Capture the cell that displays the provided text and extract its (X, Y) central coordinate. 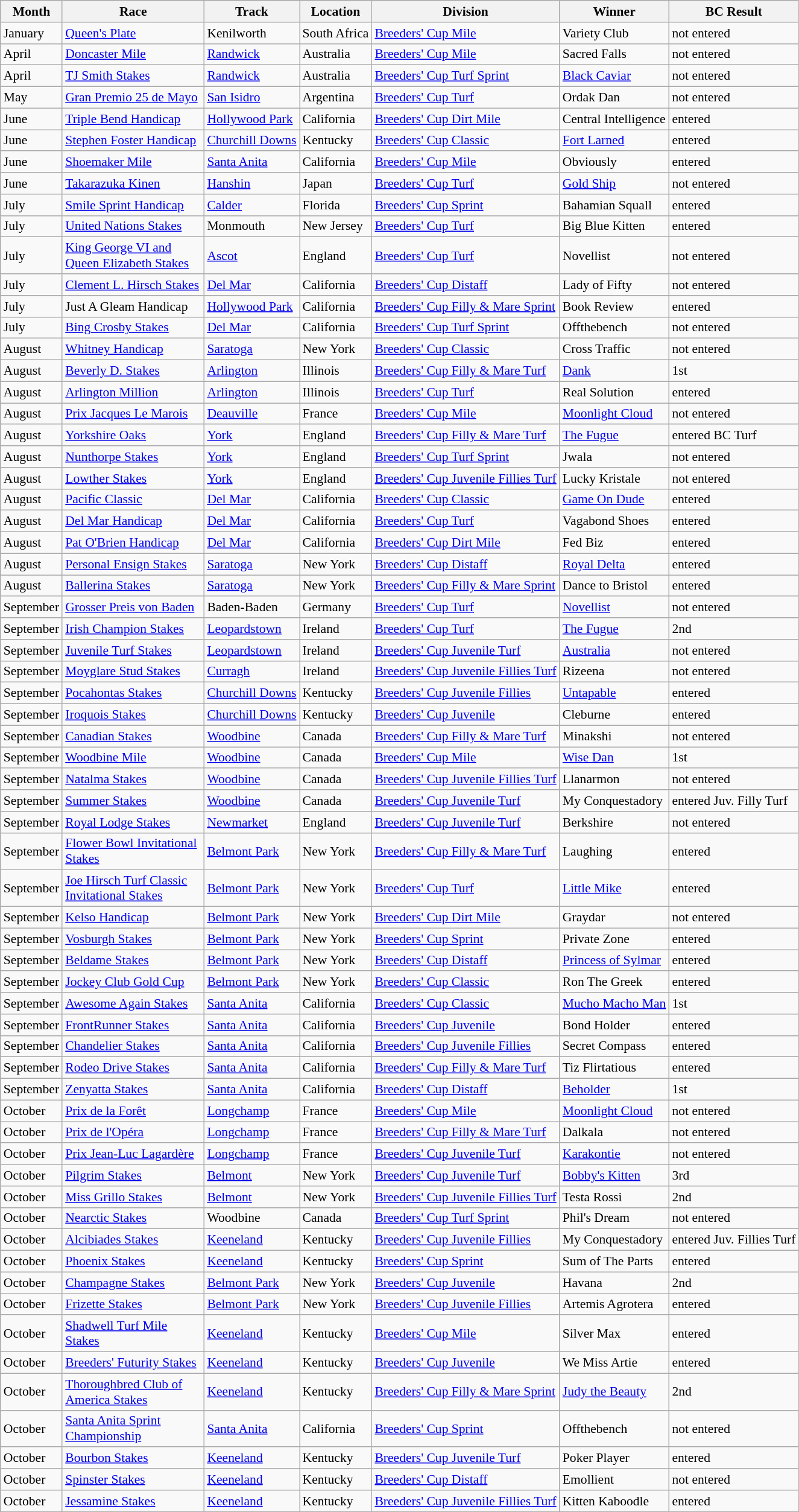
Rizeena (614, 672)
Kelso Handicap (133, 918)
Silver Max (614, 1333)
Dank (614, 371)
New Jersey (336, 226)
Takarazuka Kinen (133, 183)
Flower Bowl Invitational Stakes (133, 851)
Month (31, 11)
Division (466, 11)
Private Zone (614, 939)
Jessamine Stakes (133, 1501)
Bourbon Stakes (133, 1458)
Emollient (614, 1479)
entered Juv. Filly Turf (733, 801)
Bahamian Squall (614, 205)
TJ Smith Stakes (133, 76)
Pat O'Brien Handicap (133, 543)
Lady of Fifty (614, 285)
Japan (336, 183)
Vosburgh Stakes (133, 939)
Bing Crosby Stakes (133, 328)
Yorkshire Oaks (133, 436)
Fed Biz (614, 543)
May (31, 98)
Karakontie (614, 1154)
Shoemaker Mile (133, 162)
Awesome Again Stakes (133, 1003)
Track (251, 11)
Royal Delta (614, 564)
Lucky Kristale (614, 478)
Poker Player (614, 1458)
Dalkala (614, 1132)
Curragh (251, 672)
entered Juv. Fillies Turf (733, 1240)
Monmouth (251, 226)
Joe Hirsch Turf Classic Invitational Stakes (133, 888)
Royal Lodge Stakes (133, 822)
Game On Dude (614, 500)
Rodeo Drive Stakes (133, 1068)
Bond Holder (614, 1025)
Winner (614, 11)
Variety Club (614, 33)
Germany (336, 608)
BC Result (733, 11)
Princess of Sylmar (614, 961)
Prix Jean-Luc Lagardère (133, 1154)
Chandelier Stakes (133, 1046)
January (31, 33)
Judy the Beauty (614, 1391)
King George VI and Queen Elizabeth Stakes (133, 256)
Ascot (251, 256)
Tiz Flirtatious (614, 1068)
Spinster Stakes (133, 1479)
Real Solution (614, 392)
Del Mar Handicap (133, 521)
Jwala (614, 457)
Prix de la Forêt (133, 1111)
Central Intelligence (614, 119)
Baden-Baden (251, 608)
3rd (733, 1175)
Black Caviar (614, 76)
Santa Anita Sprint Championship (133, 1429)
Prix de l'Opéra (133, 1132)
Newmarket (251, 822)
Doncaster Mile (133, 54)
Canadian Stakes (133, 736)
Clement L. Hirsch Stakes (133, 285)
Summer Stakes (133, 801)
Vagabond Shoes (614, 521)
Arlington Million (133, 392)
Beverly D. Stakes (133, 371)
Sum of The Parts (614, 1262)
FrontRunner Stakes (133, 1025)
Testa Rossi (614, 1197)
Beldame Stakes (133, 961)
Zenyatta Stakes (133, 1090)
Gran Premio 25 de Mayo (133, 98)
Artemis Agrotera (614, 1304)
Deauville (251, 414)
Natalma Stakes (133, 780)
Whitney Handicap (133, 349)
Champagne Stakes (133, 1283)
Untapable (614, 693)
Triple Bend Handicap (133, 119)
United Nations Stakes (133, 226)
Ballerina Stakes (133, 586)
Havana (614, 1283)
Race (133, 11)
Obviously (614, 162)
Nearctic Stakes (133, 1218)
Pacific Classic (133, 500)
Irish Champion Stakes (133, 629)
Llanarmon (614, 780)
We Miss Artie (614, 1363)
San Isidro (251, 98)
Bobby's Kitten (614, 1175)
Mucho Macho Man (614, 1003)
entered BC Turf (733, 436)
Minakshi (614, 736)
Wise Dan (614, 758)
Fort Larned (614, 141)
Iroquois Stakes (133, 715)
Woodbine Mile (133, 758)
Prix Jacques Le Marois (133, 414)
Miss Grillo Stakes (133, 1197)
Breeders' Futurity Stakes (133, 1363)
Beholder (614, 1090)
Nunthorpe Stakes (133, 457)
Book Review (614, 307)
Pilgrim Stakes (133, 1175)
Pocahontas Stakes (133, 693)
Queen's Plate (133, 33)
Calder (251, 205)
Argentina (336, 98)
Florida (336, 205)
Lowther Stakes (133, 478)
Graydar (614, 918)
Cross Traffic (614, 349)
Dance to Bristol (614, 586)
Little Mike (614, 888)
Smile Sprint Handicap (133, 205)
Berkshire (614, 822)
Big Blue Kitten (614, 226)
Cleburne (614, 715)
Sacred Falls (614, 54)
Frizette Stakes (133, 1304)
Moyglare Stud Stakes (133, 672)
Personal Ensign Stakes (133, 564)
Stephen Foster Handicap (133, 141)
Kitten Kaboodle (614, 1501)
Jockey Club Gold Cup (133, 982)
Ron The Greek (614, 982)
Location (336, 11)
Grosser Preis von Baden (133, 608)
Laughing (614, 851)
Shadwell Turf Mile Stakes (133, 1333)
Just A Gleam Handicap (133, 307)
Gold Ship (614, 183)
Alcibiades Stakes (133, 1240)
Ordak Dan (614, 98)
Thoroughbred Club of America Stakes (133, 1391)
Phoenix Stakes (133, 1262)
Hanshin (251, 183)
Juvenile Turf Stakes (133, 650)
Phil's Dream (614, 1218)
Kenilworth (251, 33)
South Africa (336, 33)
Secret Compass (614, 1046)
